Detect which cell encompasses the target text, then output its [x, y] center coordinate. 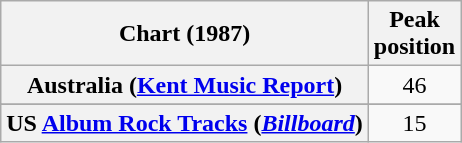
Chart (1987) [185, 34]
Australia (Kent Music Report) [185, 85]
15 [414, 123]
46 [414, 85]
Peakposition [414, 34]
US Album Rock Tracks (Billboard) [185, 123]
